Capture the cell that displays the provided text and extract its (x, y) central coordinate. 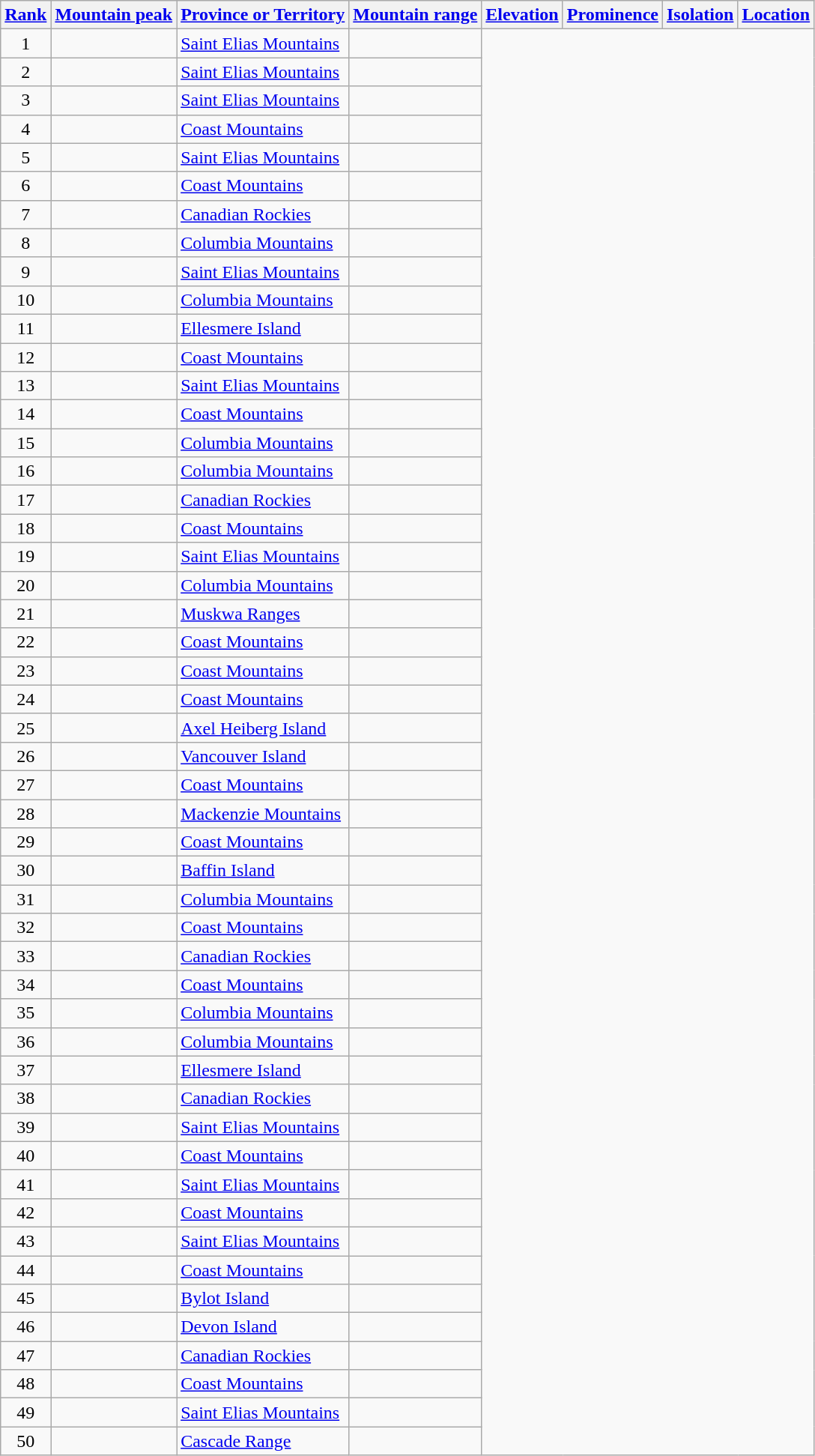
24 (25, 699)
36 (25, 1042)
11 (25, 328)
4 (25, 129)
28 (25, 813)
38 (25, 1099)
44 (25, 1270)
Province or Territory (263, 15)
Location (776, 15)
47 (25, 1356)
34 (25, 985)
5 (25, 157)
42 (25, 1212)
Devon Island (263, 1327)
45 (25, 1299)
35 (25, 1013)
1 (25, 43)
Mountain range (415, 15)
Cascade Range (263, 1441)
21 (25, 614)
50 (25, 1441)
32 (25, 928)
49 (25, 1413)
Vancouver Island (263, 756)
26 (25, 756)
18 (25, 528)
16 (25, 471)
Baffin Island (263, 871)
Bylot Island (263, 1299)
Prominence (613, 15)
6 (25, 186)
17 (25, 500)
14 (25, 414)
22 (25, 642)
48 (25, 1384)
10 (25, 300)
46 (25, 1327)
Axel Heiberg Island (263, 728)
Mackenzie Mountains (263, 813)
41 (25, 1184)
25 (25, 728)
30 (25, 871)
Muskwa Ranges (263, 614)
3 (25, 100)
27 (25, 785)
40 (25, 1156)
Rank (25, 15)
33 (25, 956)
15 (25, 443)
43 (25, 1241)
Elevation (522, 15)
9 (25, 271)
Isolation (700, 15)
31 (25, 899)
7 (25, 214)
37 (25, 1070)
13 (25, 386)
39 (25, 1127)
23 (25, 671)
Mountain peak (114, 15)
2 (25, 72)
29 (25, 842)
8 (25, 243)
12 (25, 357)
20 (25, 585)
19 (25, 557)
